Output the (X, Y) coordinate of the center of the cell containing the given text.  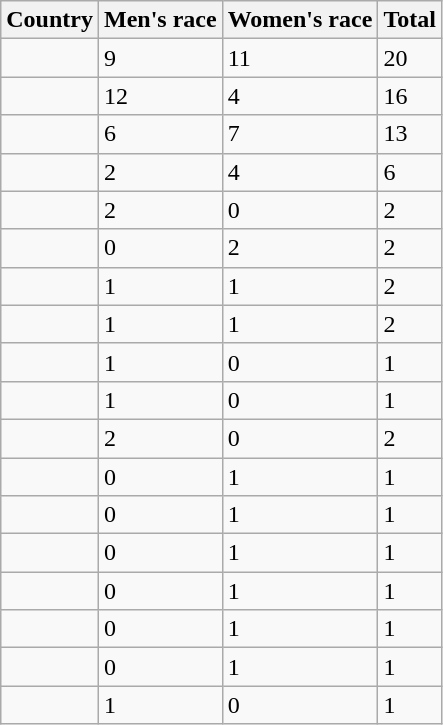
Total (410, 20)
20 (410, 58)
11 (300, 58)
13 (410, 134)
Women's race (300, 20)
7 (300, 134)
12 (160, 96)
Country (50, 20)
Men's race (160, 20)
9 (160, 58)
16 (410, 96)
